Identify which cell holds the provided text, then report its (x, y) central coordinate. 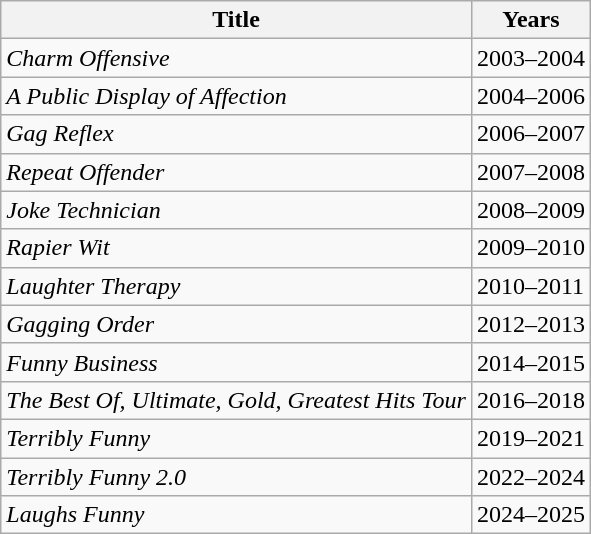
2008–2009 (530, 210)
2019–2021 (530, 438)
2012–2013 (530, 324)
The Best Of, Ultimate, Gold, Greatest Hits Tour (236, 400)
Title (236, 20)
Years (530, 20)
A Public Display of Affection (236, 96)
2009–2010 (530, 248)
2022–2024 (530, 477)
Gagging Order (236, 324)
Repeat Offender (236, 172)
2007–2008 (530, 172)
2003–2004 (530, 58)
2016–2018 (530, 400)
Laughs Funny (236, 515)
2004–2006 (530, 96)
Charm Offensive (236, 58)
Rapier Wit (236, 248)
Terribly Funny (236, 438)
2024–2025 (530, 515)
2006–2007 (530, 134)
2014–2015 (530, 362)
Joke Technician (236, 210)
Laughter Therapy (236, 286)
Gag Reflex (236, 134)
2010–2011 (530, 286)
Funny Business (236, 362)
Terribly Funny 2.0 (236, 477)
